Find where the given text appears and provide that cell's center as [X, Y] coordinate. 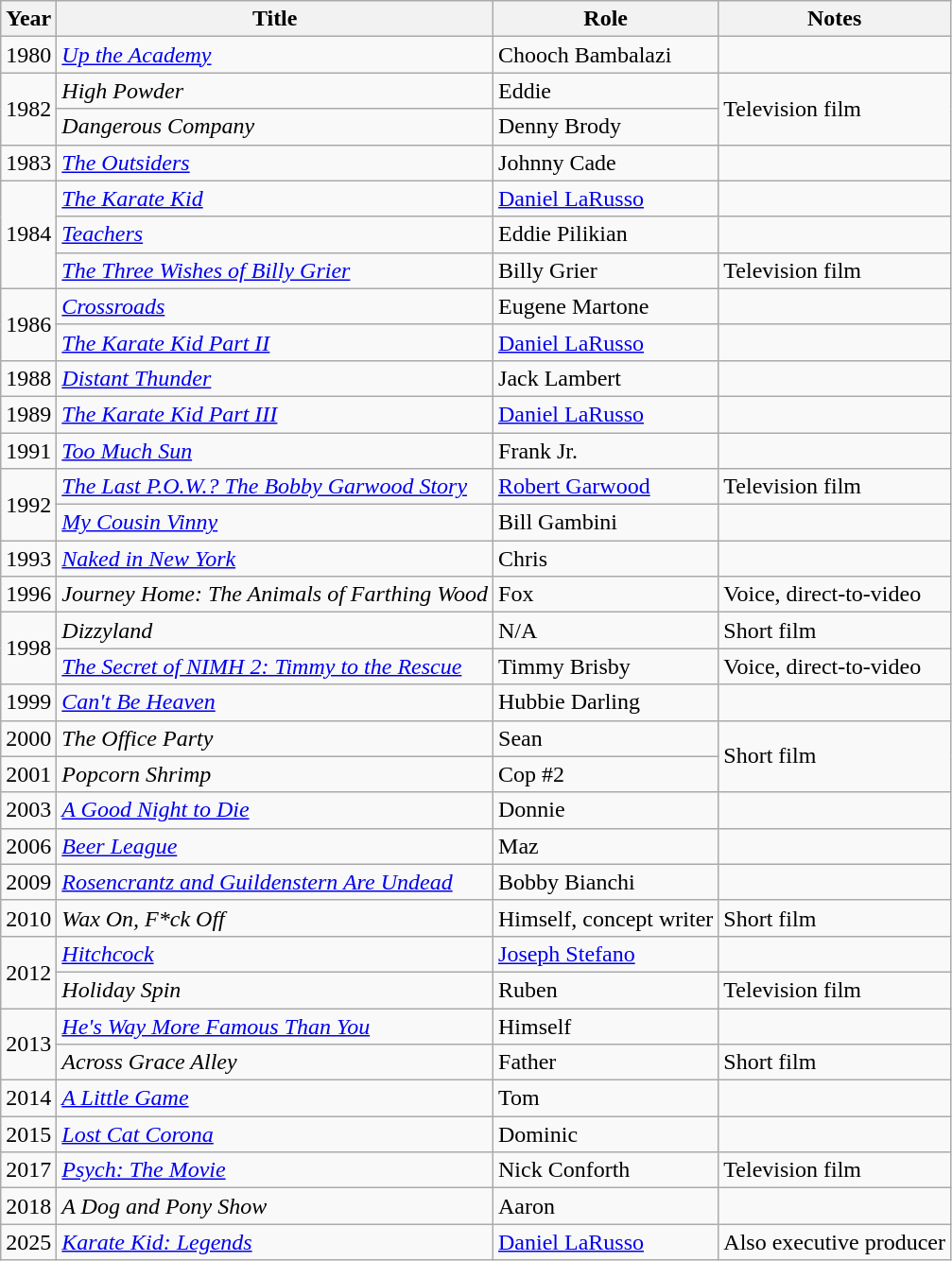
Beer League [275, 846]
1992 [28, 505]
Hitchcock [275, 954]
Sean [606, 738]
1993 [28, 559]
Timmy Brisby [606, 666]
Tom [606, 1098]
Eddie [606, 91]
Lost Cat Corona [275, 1134]
Chris [606, 559]
2003 [28, 810]
Billy Grier [606, 270]
Maz [606, 846]
Can't Be Heaven [275, 702]
He's Way More Famous Than You [275, 1026]
2013 [28, 1044]
2001 [28, 774]
1991 [28, 451]
Joseph Stefano [606, 954]
The Karate Kid Part II [275, 342]
2006 [28, 846]
My Cousin Vinny [275, 523]
Distant Thunder [275, 378]
2018 [28, 1206]
1989 [28, 414]
Dominic [606, 1134]
1996 [28, 595]
Popcorn Shrimp [275, 774]
Bill Gambini [606, 523]
Rosencrantz and Guildenstern Are Undead [275, 882]
Donnie [606, 810]
Notes [835, 19]
1982 [28, 109]
Denny Brody [606, 127]
2025 [28, 1242]
2014 [28, 1098]
A Dog and Pony Show [275, 1206]
Teachers [275, 234]
Crossroads [275, 306]
1986 [28, 324]
The Outsiders [275, 163]
Bobby Bianchi [606, 882]
Aaron [606, 1206]
Dizzyland [275, 630]
Eddie Pilikian [606, 234]
Frank Jr. [606, 451]
The Office Party [275, 738]
Fox [606, 595]
Himself [606, 1026]
Wax On, F*ck Off [275, 918]
Nick Conforth [606, 1170]
2015 [28, 1134]
Robert Garwood [606, 487]
Title [275, 19]
Also executive producer [835, 1242]
Across Grace Alley [275, 1062]
Father [606, 1062]
Hubbie Darling [606, 702]
Eugene Martone [606, 306]
The Secret of NIMH 2: Timmy to the Rescue [275, 666]
Dangerous Company [275, 127]
1984 [28, 234]
2000 [28, 738]
The Karate Kid Part III [275, 414]
Karate Kid: Legends [275, 1242]
N/A [606, 630]
2010 [28, 918]
Year [28, 19]
2017 [28, 1170]
1988 [28, 378]
Ruben [606, 990]
The Last P.O.W.? The Bobby Garwood Story [275, 487]
Too Much Sun [275, 451]
Chooch Bambalazi [606, 55]
Cop #2 [606, 774]
A Little Game [275, 1098]
A Good Night to Die [275, 810]
The Three Wishes of Billy Grier [275, 270]
High Powder [275, 91]
Holiday Spin [275, 990]
2012 [28, 972]
Journey Home: The Animals of Farthing Wood [275, 595]
Jack Lambert [606, 378]
1983 [28, 163]
2009 [28, 882]
Role [606, 19]
1980 [28, 55]
Johnny Cade [606, 163]
1998 [28, 648]
1999 [28, 702]
The Karate Kid [275, 199]
Himself, concept writer [606, 918]
Naked in New York [275, 559]
Up the Academy [275, 55]
Psych: The Movie [275, 1170]
